Determine the [X, Y] coordinate at the center of the cell enclosing the given text.  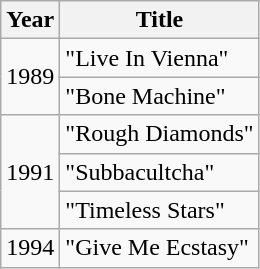
"Subbacultcha" [160, 172]
"Bone Machine" [160, 96]
"Give Me Ecstasy" [160, 248]
1994 [30, 248]
1989 [30, 77]
"Live In Vienna" [160, 58]
Title [160, 20]
Year [30, 20]
1991 [30, 172]
"Timeless Stars" [160, 210]
"Rough Diamonds" [160, 134]
